Identify which cell holds the provided text, then report its [x, y] central coordinate. 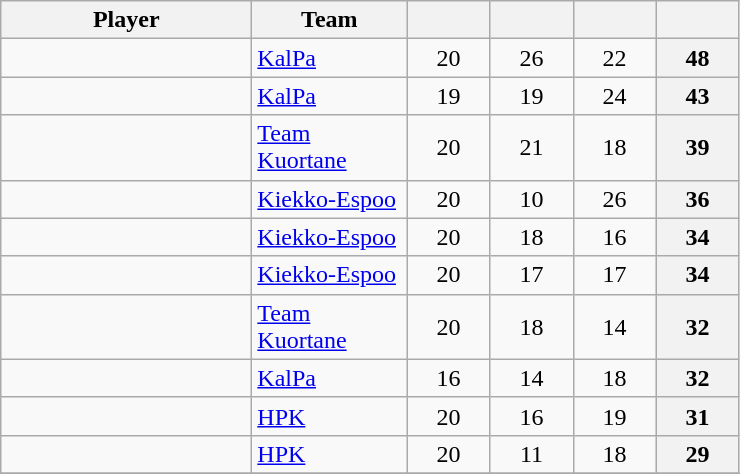
Player [126, 20]
36 [698, 199]
22 [614, 58]
48 [698, 58]
11 [532, 454]
29 [698, 454]
43 [698, 96]
39 [698, 148]
24 [614, 96]
Team [330, 20]
31 [698, 416]
21 [532, 148]
10 [532, 199]
